Capture the cell that displays the provided text and extract its [x, y] central coordinate. 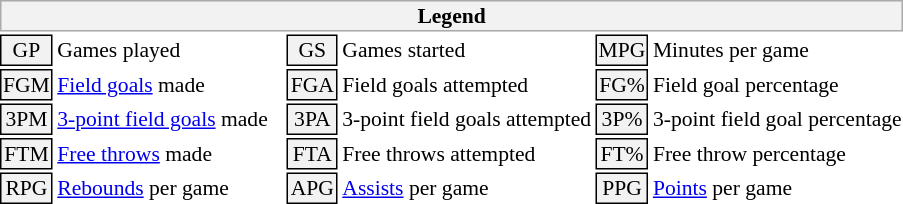
3PA [312, 120]
Free throw percentage [777, 154]
Free throws attempted [467, 154]
Field goal percentage [777, 85]
3-point field goals made [170, 120]
MPG [622, 50]
Rebounds per game [170, 188]
APG [312, 188]
GS [312, 50]
3P% [622, 120]
Minutes per game [777, 50]
Free throws made [170, 154]
3-point field goals attempted [467, 120]
RPG [26, 188]
Points per game [777, 188]
3PM [26, 120]
Field goals attempted [467, 85]
Assists per game [467, 188]
FG% [622, 85]
GP [26, 50]
3-point field goal percentage [777, 120]
FT% [622, 154]
FGM [26, 85]
FTA [312, 154]
PPG [622, 188]
Field goals made [170, 85]
Games started [467, 50]
Games played [170, 50]
Legend [452, 16]
FTM [26, 154]
FGA [312, 85]
